For the text-containing cell, return its midpoint in [x, y] coordinate format. 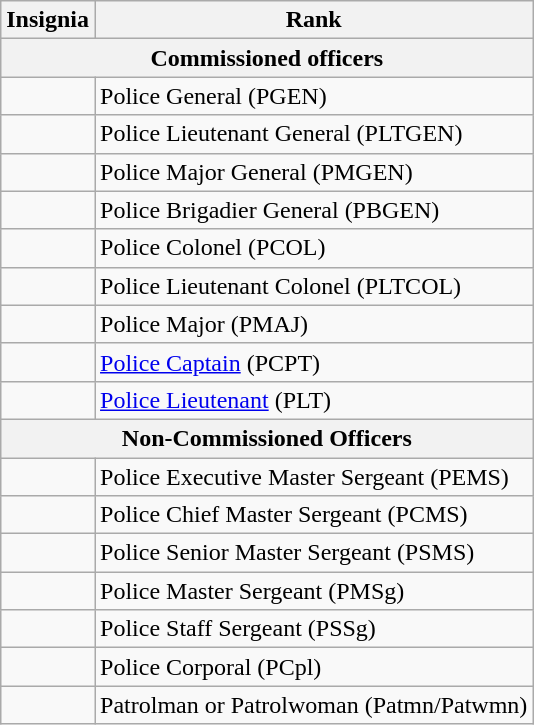
Police Captain (PCPT) [314, 362]
Police Major (PMAJ) [314, 324]
Police Senior Master Sergeant (PSMS) [314, 553]
Non-Commissioned Officers [267, 438]
Police Lieutenant Colonel (PLTCOL) [314, 286]
Police Chief Master Sergeant (PCMS) [314, 515]
Police Corporal (PCpl) [314, 667]
Commissioned officers [267, 58]
Police General (PGEN) [314, 96]
Police Lieutenant (PLT) [314, 400]
Police Master Sergeant (PMSg) [314, 591]
Police Lieutenant General (PLTGEN) [314, 134]
Police Staff Sergeant (PSSg) [314, 629]
Rank [314, 20]
Patrolman or Patrolwoman (Patmn/Patwmn) [314, 705]
Police Brigadier General (PBGEN) [314, 210]
Police Executive Master Sergeant (PEMS) [314, 477]
Police Major General (PMGEN) [314, 172]
Insignia [48, 20]
Police Colonel (PCOL) [314, 248]
